Pinpoint the cell where the given text exists, returning its [x, y] midpoint coordinate. 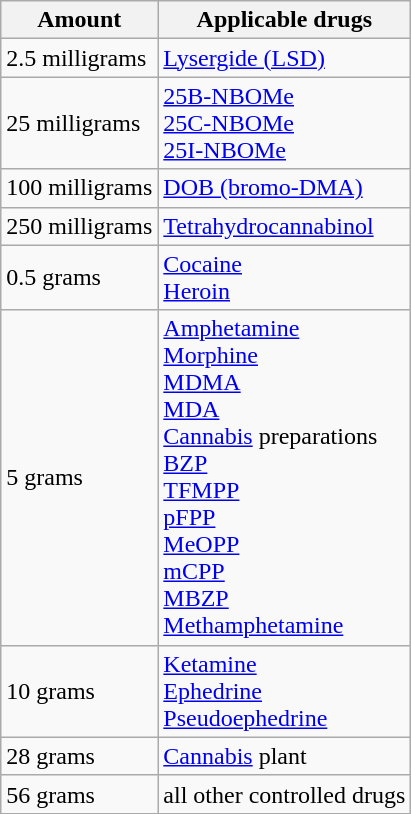
Amount [80, 20]
Tetrahydrocannabinol [284, 226]
2.5 milligrams [80, 58]
0.5 grams [80, 278]
100 milligrams [80, 188]
28 grams [80, 756]
25 milligrams [80, 123]
KetamineEphedrinePseudoephedrine [284, 691]
10 grams [80, 691]
56 grams [80, 794]
250 milligrams [80, 226]
all other controlled drugs [284, 794]
AmphetamineMorphineMDMAMDACannabis preparationsBZPTFMPPpFPPMeOPPmCPPMBZPMethamphetamine [284, 478]
5 grams [80, 478]
CocaineHeroin [284, 278]
Applicable drugs [284, 20]
DOB (bromo-DMA) [284, 188]
Lysergide (LSD) [284, 58]
Cannabis plant [284, 756]
25B-NBOMe25C-NBOMe25I-NBOMe [284, 123]
